From the cell containing the given text, extract its center point as (x, y) coordinate. 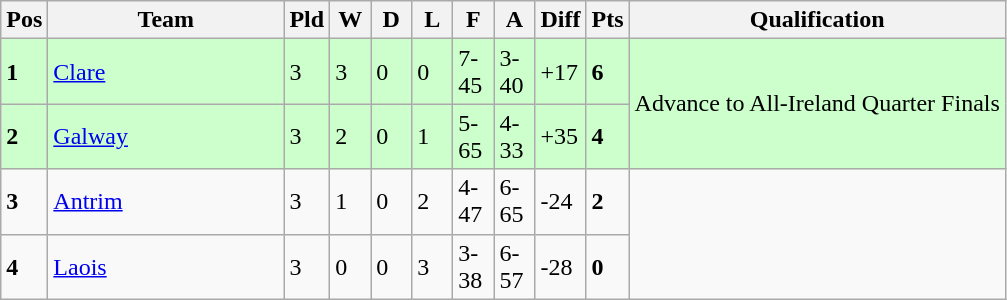
Galway (166, 136)
5-65 (474, 136)
Advance to All-Ireland Quarter Finals (817, 104)
-28 (560, 266)
Team (166, 20)
+35 (560, 136)
6-65 (514, 202)
F (474, 20)
Clare (166, 72)
Antrim (166, 202)
6-57 (514, 266)
3-38 (474, 266)
3-40 (514, 72)
Diff (560, 20)
A (514, 20)
7-45 (474, 72)
+17 (560, 72)
Qualification (817, 20)
Pts (608, 20)
6 (608, 72)
W (350, 20)
Pos (24, 20)
-24 (560, 202)
4-33 (514, 136)
4-47 (474, 202)
Pld (307, 20)
D (392, 20)
Laois (166, 266)
L (432, 20)
